Scan for the cell matching the given text and deliver its [x, y] coordinate at center. 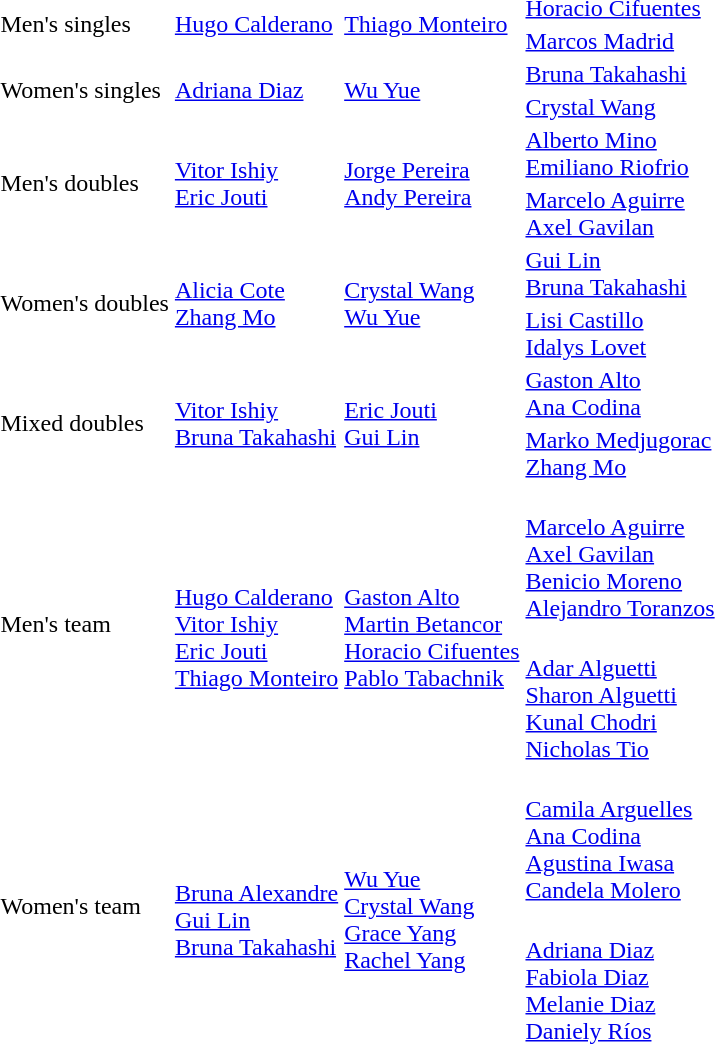
Gaston AltoMartin BetancorHoracio CifuentesPablo Tabachnik [432, 624]
Vitor Ishiy Bruna Takahashi [256, 424]
Hugo CalderanoVitor IshiyEric JoutiThiago Monteiro [256, 624]
Wu Yue [432, 90]
Alicia Cote Zhang Mo [256, 304]
Eric Jouti Gui Lin [432, 424]
Vitor Ishiy Eric Jouti [256, 184]
Adriana Diaz [256, 90]
Jorge Pereira Andy Pereira [432, 184]
Crystal Wang Wu Yue [432, 304]
